Search for the cell housing the specified text and yield its (x, y) center coordinate. 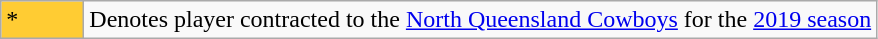
Denotes player contracted to the North Queensland Cowboys for the 2019 season (480, 20)
* (42, 20)
